Identify which cell holds the provided text, then report its (x, y) central coordinate. 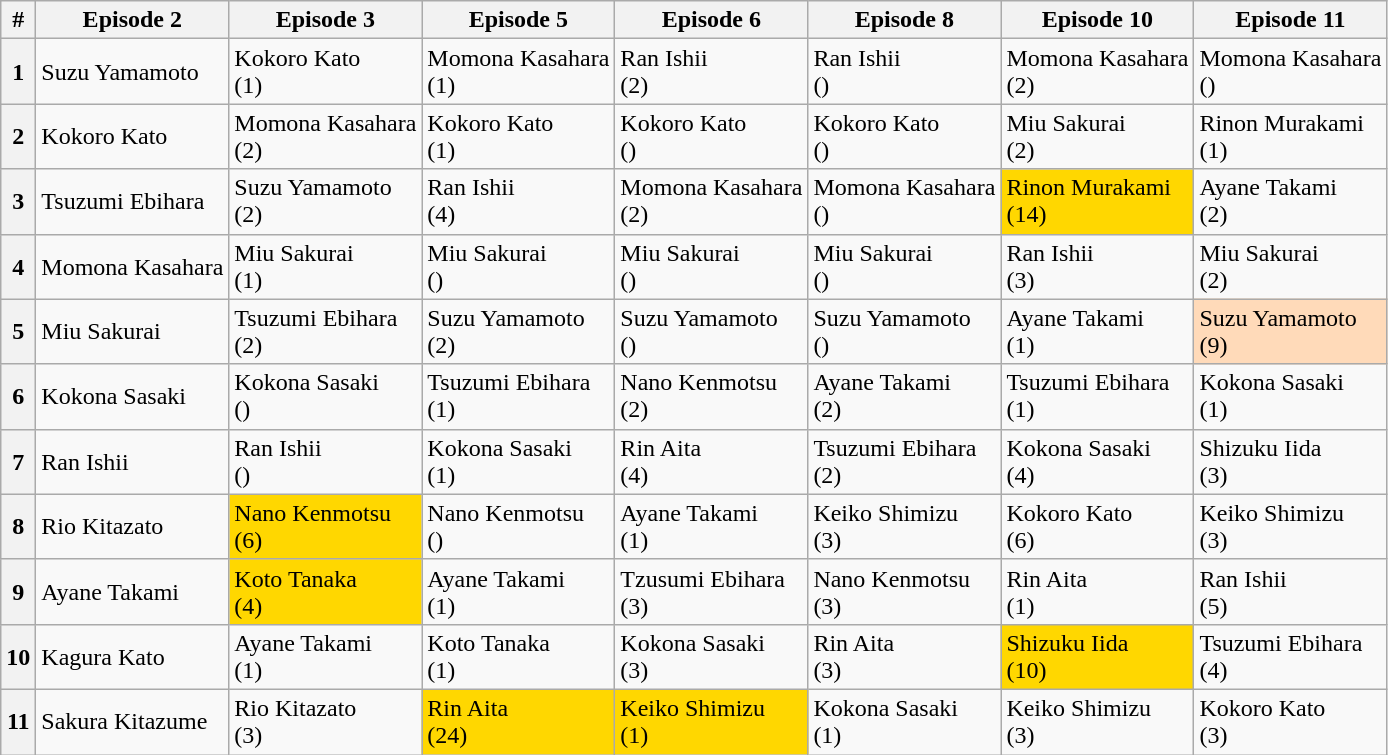
9 (18, 592)
Tzusumi Ebihara(3) (712, 592)
1 (18, 72)
Rin Aita(3) (904, 656)
Rin Aita(1) (1098, 592)
5 (18, 332)
Suzu Yamamoto (132, 72)
Ran Ishii(2) (712, 72)
Episode 11 (1290, 20)
Shizuku Iida(10) (1098, 656)
Ran Ishii(3) (1098, 266)
4 (18, 266)
Tsuzumi Ebihara (132, 202)
Sakura Kitazume (132, 722)
Momona Kasahara (132, 266)
Kokoro Kato(3) (1290, 722)
Keiko Shimizu(1) (712, 722)
3 (18, 202)
Rio Kitazato(3) (326, 722)
Episode 6 (712, 20)
2 (18, 136)
Momona Kasahara(1) (518, 72)
Episode 2 (132, 20)
Koto Tanaka(1) (518, 656)
Ran Ishii(5) (1290, 592)
Ran Ishii (132, 462)
Nano Kenmotsu(2) (712, 396)
Episode 3 (326, 20)
Rinon Murakami(1) (1290, 136)
Kokona Sasaki(3) (712, 656)
Miu Sakurai(1) (326, 266)
10 (18, 656)
Rin Aita(24) (518, 722)
Suzu Yamamoto(9) (1290, 332)
Nano Kenmotsu() (518, 526)
Episode 8 (904, 20)
Kokoro Kato(6) (1098, 526)
Kokona Sasaki() (326, 396)
6 (18, 396)
Nano Kenmotsu(3) (904, 592)
Episode 5 (518, 20)
Rio Kitazato (132, 526)
Ayane Takami (132, 592)
11 (18, 722)
Kokona Sasaki(4) (1098, 462)
8 (18, 526)
# (18, 20)
Rinon Murakami(14) (1098, 202)
Kokona Sasaki (132, 396)
Rin Aita(4) (712, 462)
Koto Tanaka(4) (326, 592)
Tsuzumi Ebihara(4) (1290, 656)
Shizuku Iida(3) (1290, 462)
Kagura Kato (132, 656)
Episode 10 (1098, 20)
Nano Kenmotsu(6) (326, 526)
Kokoro Kato (132, 136)
Miu Sakurai (132, 332)
7 (18, 462)
Ran Ishii(4) (518, 202)
